Extract the (x, y) coordinate from the center of the cell holding the provided text.  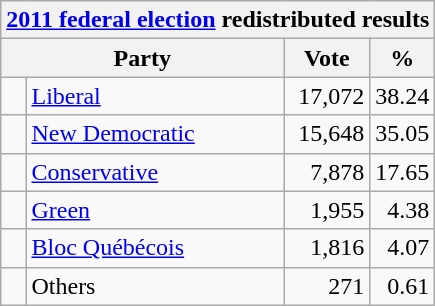
Green (155, 210)
17,072 (327, 96)
Bloc Québécois (155, 248)
0.61 (402, 286)
Party (142, 58)
7,878 (327, 172)
38.24 (402, 96)
17.65 (402, 172)
4.07 (402, 248)
New Democratic (155, 134)
35.05 (402, 134)
Conservative (155, 172)
4.38 (402, 210)
1,955 (327, 210)
Liberal (155, 96)
Others (155, 286)
15,648 (327, 134)
1,816 (327, 248)
Vote (327, 58)
271 (327, 286)
% (402, 58)
2011 federal election redistributed results (218, 20)
